Scan for the cell matching the given text and deliver its (x, y) coordinate at center. 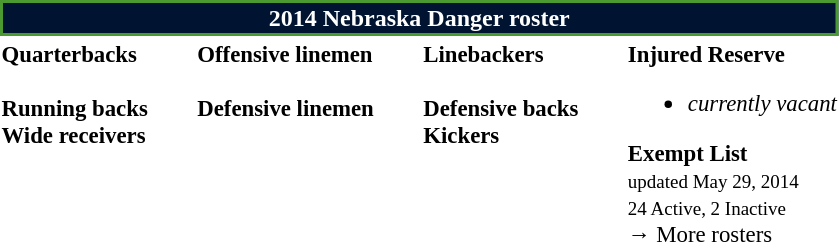
2014 Nebraska Danger roster (419, 18)
